Return the [x, y] coordinate for the center point of the cell that contains the specified text.  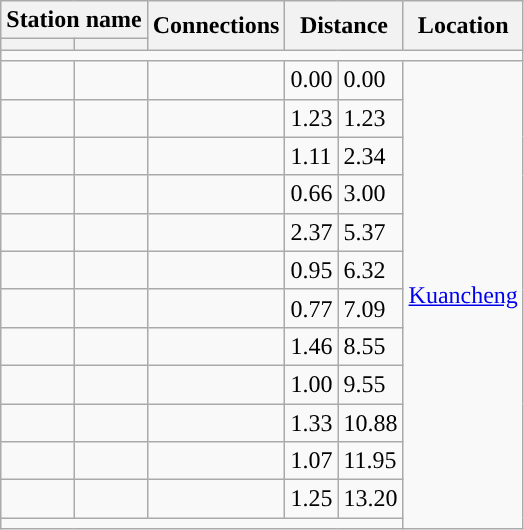
7.09 [370, 308]
Location [463, 26]
9.55 [370, 384]
1.11 [312, 156]
1.00 [312, 384]
10.88 [370, 423]
11.95 [370, 461]
5.37 [370, 232]
1.25 [312, 499]
0.77 [312, 308]
13.20 [370, 499]
0.66 [312, 194]
Station name [74, 20]
3.00 [370, 194]
Connections [216, 26]
1.33 [312, 423]
1.46 [312, 346]
2.37 [312, 232]
Distance [344, 26]
Kuancheng [463, 295]
8.55 [370, 346]
2.34 [370, 156]
0.95 [312, 270]
6.32 [370, 270]
1.07 [312, 461]
